For the text-containing cell, return its midpoint in [x, y] coordinate format. 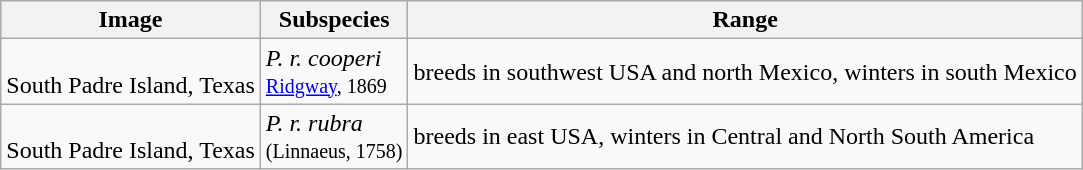
breeds in southwest USA and north Mexico, winters in south Mexico [745, 72]
P. r. cooperiRidgway, 1869 [334, 72]
Subspecies [334, 20]
breeds in east USA, winters in Central and North South America [745, 136]
Image [131, 20]
P. r. rubra(Linnaeus, 1758) [334, 136]
Range [745, 20]
